From the cell containing the given text, extract its center point as [x, y] coordinate. 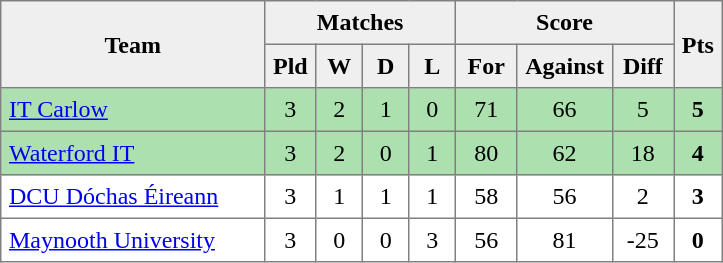
62 [564, 153]
4 [698, 153]
81 [564, 240]
D [385, 66]
Diff [643, 66]
IT Carlow [133, 110]
66 [564, 110]
58 [486, 197]
For [486, 66]
Pts [698, 44]
-25 [643, 240]
W [339, 66]
71 [486, 110]
18 [643, 153]
80 [486, 153]
Waterford IT [133, 153]
Against [564, 66]
DCU Dóchas Éireann [133, 197]
L [432, 66]
Matches [360, 23]
Team [133, 44]
Maynooth University [133, 240]
Pld [290, 66]
Score [564, 23]
